Return the [X, Y] coordinate for the center point of the cell that contains the specified text.  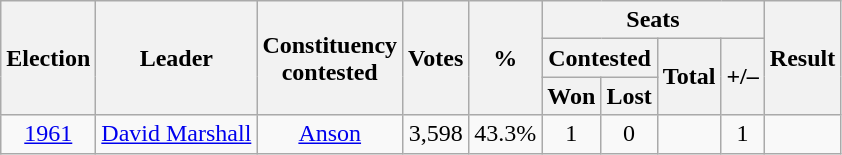
Election [48, 58]
Total [689, 77]
% [506, 58]
Votes [436, 58]
0 [629, 134]
Contested [600, 58]
Result [802, 58]
Leader [176, 58]
+/– [742, 77]
Seats [653, 20]
1961 [48, 134]
Constituencycontested [330, 58]
Won [572, 96]
3,598 [436, 134]
Lost [629, 96]
David Marshall [176, 134]
Anson [330, 134]
43.3% [506, 134]
